Return the (X, Y) coordinate for the center point of the cell that contains the specified text.  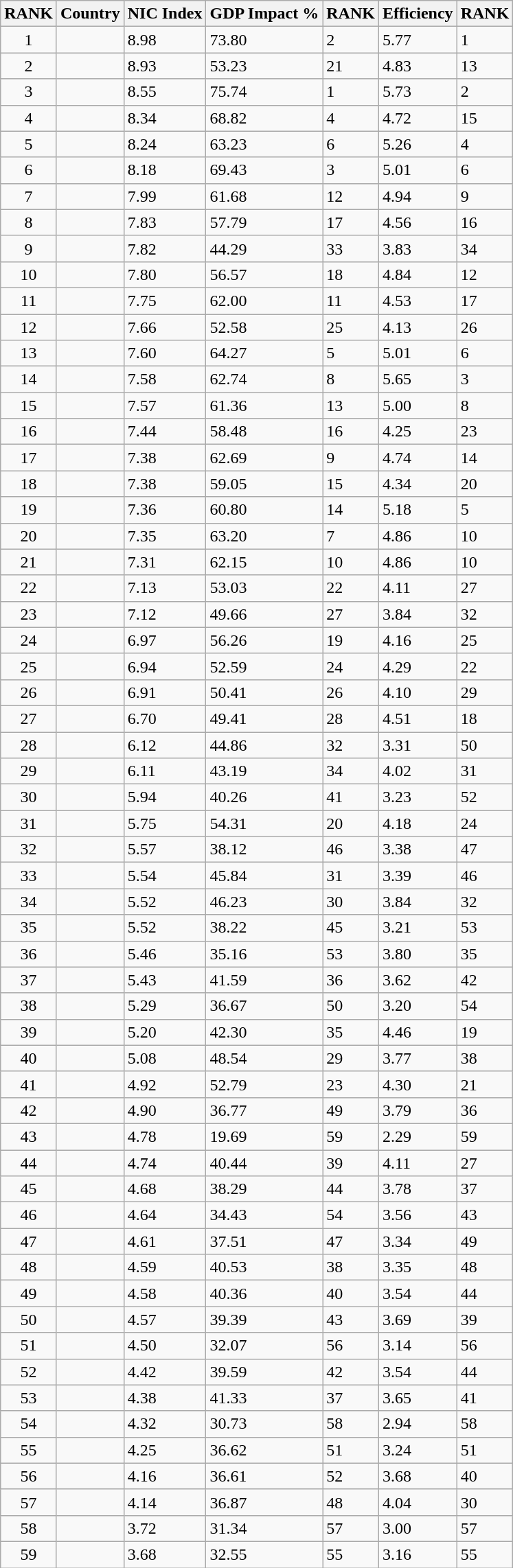
40.36 (264, 1294)
3.72 (165, 1528)
62.69 (264, 458)
8.55 (165, 92)
43.19 (264, 771)
5.20 (165, 1032)
6.12 (165, 745)
8.18 (165, 170)
4.53 (418, 301)
4.56 (418, 222)
4.68 (165, 1189)
7.99 (165, 196)
4.34 (418, 484)
3.78 (418, 1189)
31.34 (264, 1528)
7.80 (165, 274)
3.14 (418, 1346)
4.59 (165, 1267)
36.77 (264, 1110)
3.34 (418, 1241)
4.13 (418, 327)
5.43 (165, 980)
3.16 (418, 1554)
41.33 (264, 1398)
4.10 (418, 692)
7.31 (165, 562)
4.02 (418, 771)
7.12 (165, 614)
4.64 (165, 1215)
40.44 (264, 1163)
3.24 (418, 1450)
4.51 (418, 718)
59.05 (264, 484)
6.70 (165, 718)
46.23 (264, 902)
4.14 (165, 1502)
3.77 (418, 1058)
53.03 (264, 588)
7.58 (165, 379)
6.11 (165, 771)
52.79 (264, 1084)
63.23 (264, 144)
45.84 (264, 876)
61.36 (264, 406)
36.61 (264, 1476)
3.80 (418, 954)
68.82 (264, 118)
7.82 (165, 248)
4.57 (165, 1320)
40.53 (264, 1267)
62.15 (264, 562)
5.77 (418, 40)
3.00 (418, 1528)
3.21 (418, 928)
57.79 (264, 222)
7.66 (165, 327)
42.30 (264, 1032)
3.38 (418, 850)
Country (90, 14)
36.87 (264, 1502)
75.74 (264, 92)
6.97 (165, 640)
4.50 (165, 1346)
8.24 (165, 144)
30.73 (264, 1424)
6.91 (165, 692)
5.65 (418, 379)
49.66 (264, 614)
38.29 (264, 1189)
19.69 (264, 1136)
37.51 (264, 1241)
41.59 (264, 980)
3.23 (418, 797)
39.59 (264, 1372)
5.18 (418, 510)
52.59 (264, 666)
3.31 (418, 745)
3.39 (418, 876)
4.46 (418, 1032)
4.29 (418, 666)
4.58 (165, 1294)
5.08 (165, 1058)
4.18 (418, 823)
60.80 (264, 510)
5.26 (418, 144)
4.61 (165, 1241)
8.93 (165, 66)
5.73 (418, 92)
36.67 (264, 1006)
3.20 (418, 1006)
4.84 (418, 274)
5.00 (418, 406)
49.41 (264, 718)
62.74 (264, 379)
5.46 (165, 954)
4.38 (165, 1398)
4.04 (418, 1502)
63.20 (264, 536)
7.35 (165, 536)
4.32 (165, 1424)
38.22 (264, 928)
54.31 (264, 823)
5.54 (165, 876)
3.56 (418, 1215)
39.39 (264, 1320)
6.94 (165, 666)
4.42 (165, 1372)
3.79 (418, 1110)
36.62 (264, 1450)
38.12 (264, 850)
7.13 (165, 588)
Efficiency (418, 14)
3.83 (418, 248)
4.72 (418, 118)
44.29 (264, 248)
34.43 (264, 1215)
3.69 (418, 1320)
3.62 (418, 980)
56.57 (264, 274)
7.60 (165, 353)
5.75 (165, 823)
5.57 (165, 850)
53.23 (264, 66)
NIC Index (165, 14)
7.83 (165, 222)
8.98 (165, 40)
7.57 (165, 406)
3.35 (418, 1267)
3.65 (418, 1398)
2.29 (418, 1136)
48.54 (264, 1058)
40.26 (264, 797)
32.55 (264, 1554)
7.36 (165, 510)
73.80 (264, 40)
5.29 (165, 1006)
4.92 (165, 1084)
32.07 (264, 1346)
69.43 (264, 170)
7.44 (165, 432)
35.16 (264, 954)
4.78 (165, 1136)
5.94 (165, 797)
61.68 (264, 196)
GDP Impact % (264, 14)
44.86 (264, 745)
50.41 (264, 692)
7.75 (165, 301)
4.83 (418, 66)
4.30 (418, 1084)
2.94 (418, 1424)
4.94 (418, 196)
4.90 (165, 1110)
64.27 (264, 353)
62.00 (264, 301)
56.26 (264, 640)
58.48 (264, 432)
52.58 (264, 327)
8.34 (165, 118)
